Capture the cell that displays the provided text and extract its (x, y) central coordinate. 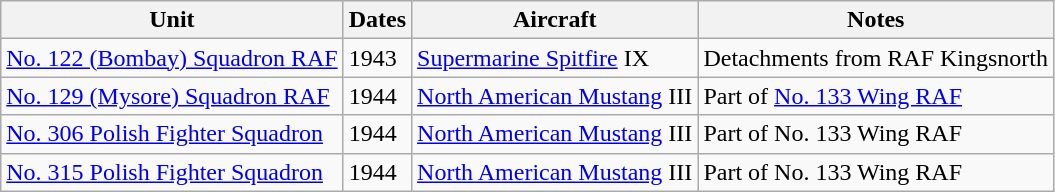
1943 (377, 58)
Aircraft (555, 20)
Unit (172, 20)
Detachments from RAF Kingsnorth (876, 58)
Dates (377, 20)
No. 315 Polish Fighter Squadron (172, 172)
Notes (876, 20)
Supermarine Spitfire IX (555, 58)
No. 306 Polish Fighter Squadron (172, 134)
No. 129 (Mysore) Squadron RAF (172, 96)
No. 122 (Bombay) Squadron RAF (172, 58)
